Pinpoint the cell where the given text exists, returning its [X, Y] midpoint coordinate. 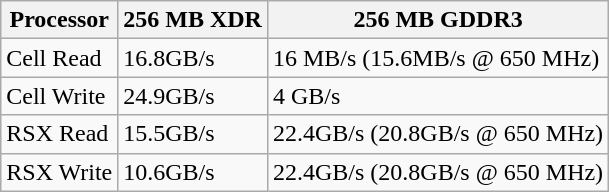
256 MB XDR [193, 20]
Cell Read [60, 58]
15.5GB/s [193, 134]
16.8GB/s [193, 58]
Processor [60, 20]
256 MB GDDR3 [438, 20]
24.9GB/s [193, 96]
10.6GB/s [193, 172]
RSX Read [60, 134]
Cell Write [60, 96]
16 MB/s (15.6MB/s @ 650 MHz) [438, 58]
RSX Write [60, 172]
4 GB/s [438, 96]
